Pinpoint the cell where the given text exists, returning its (x, y) midpoint coordinate. 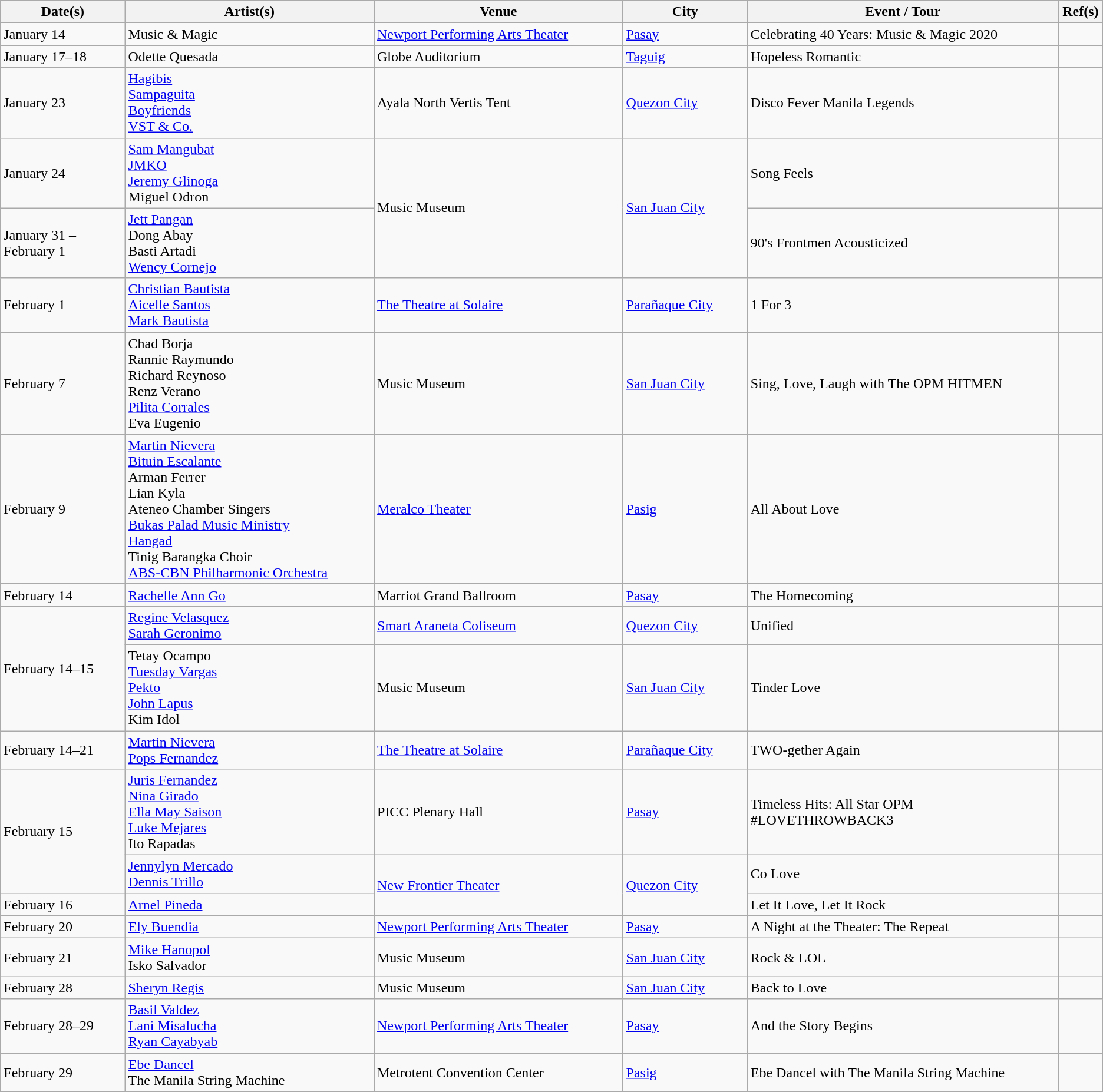
Basil ValdezLani MisaluchaRyan Cayabyab (250, 1026)
Sheryn Regis (250, 988)
Co Love (903, 874)
Chad BorjaRannie RaymundoRichard ReynosoRenz VeranoPilita CorralesEva Eugenio (250, 383)
Date(s) (62, 12)
Ebe DancelThe Manila String Machine (250, 1072)
February 21 (62, 958)
Mike HanopolIsko Salvador (250, 958)
February 14–15 (62, 668)
The Homecoming (903, 595)
Rock & LOL (903, 958)
February 28–29 (62, 1026)
1 For 3 (903, 305)
January 31 – February 1 (62, 243)
February 28 (62, 988)
Celebrating 40 Years: Music & Magic 2020 (903, 34)
City (685, 12)
January 17–18 (62, 57)
Rachelle Ann Go (250, 595)
February 16 (62, 905)
Marriot Grand Ballroom (498, 595)
Disco Fever Manila Legends (903, 102)
Hopeless Romantic (903, 57)
A Night at the Theater: The Repeat (903, 927)
February 29 (62, 1072)
Jett PanganDong AbayBasti ArtadiWency Cornejo (250, 243)
Let It Love, Let It Rock (903, 905)
PICC Plenary Hall (498, 812)
January 23 (62, 102)
Jennylyn MercadoDennis Trillo (250, 874)
Smart Araneta Coliseum (498, 626)
Music & Magic (250, 34)
Ayala North Vertis Tent (498, 102)
February 20 (62, 927)
Taguig (685, 57)
Ebe Dancel with The Manila String Machine (903, 1072)
February 14–21 (62, 749)
Song Feels (903, 173)
February 7 (62, 383)
January 14 (62, 34)
Globe Auditorium (498, 57)
January 24 (62, 173)
Sam MangubatJMKOJeremy GlinogaMiguel Odron (250, 173)
Unified (903, 626)
Juris FernandezNina GiradoElla May SaisonLuke MejaresIto Rapadas (250, 812)
Venue (498, 12)
Event / Tour (903, 12)
Timeless Hits: All Star OPM #LOVETHROWBACK3 (903, 812)
90's Frontmen Acousticized (903, 243)
Christian BautistaAicelle SantosMark Bautista (250, 305)
Odette Quesada (250, 57)
Tinder Love (903, 687)
February 1 (62, 305)
Ref(s) (1081, 12)
TWO-gether Again (903, 749)
Artist(s) (250, 12)
New Frontier Theater (498, 886)
Tetay OcampoTuesday VargasPektoJohn LapusKim Idol (250, 687)
February 15 (62, 832)
February 14 (62, 595)
Martin NieveraPops Fernandez (250, 749)
February 9 (62, 509)
Arnel Pineda (250, 905)
Sing, Love, Laugh with The OPM HITMEN (903, 383)
Back to Love (903, 988)
Meralco Theater (498, 509)
HagibisSampaguitaBoyfriendsVST & Co. (250, 102)
Ely Buendia (250, 927)
Regine VelasquezSarah Geronimo (250, 626)
And the Story Begins (903, 1026)
Metrotent Convention Center (498, 1072)
All About Love (903, 509)
